Determine the [x, y] coordinate at the center of the cell enclosing the given text.  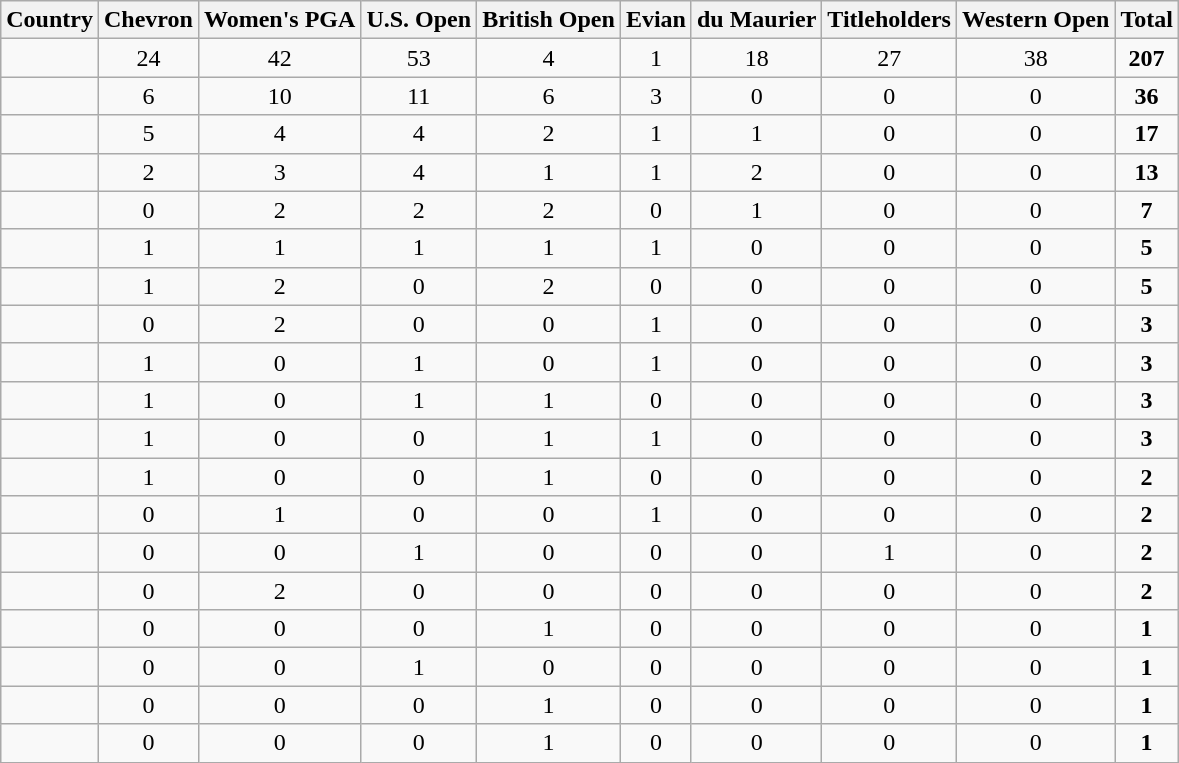
27 [890, 58]
53 [419, 58]
7 [1147, 210]
11 [419, 96]
Women's PGA [279, 20]
36 [1147, 96]
13 [1147, 172]
24 [148, 58]
du Maurier [756, 20]
Chevron [148, 20]
Western Open [1035, 20]
Total [1147, 20]
17 [1147, 134]
British Open [549, 20]
18 [756, 58]
10 [279, 96]
U.S. Open [419, 20]
42 [279, 58]
207 [1147, 58]
Evian [656, 20]
38 [1035, 58]
Country [50, 20]
Titleholders [890, 20]
